Return the (x, y) coordinate for the center point of the cell that contains the specified text.  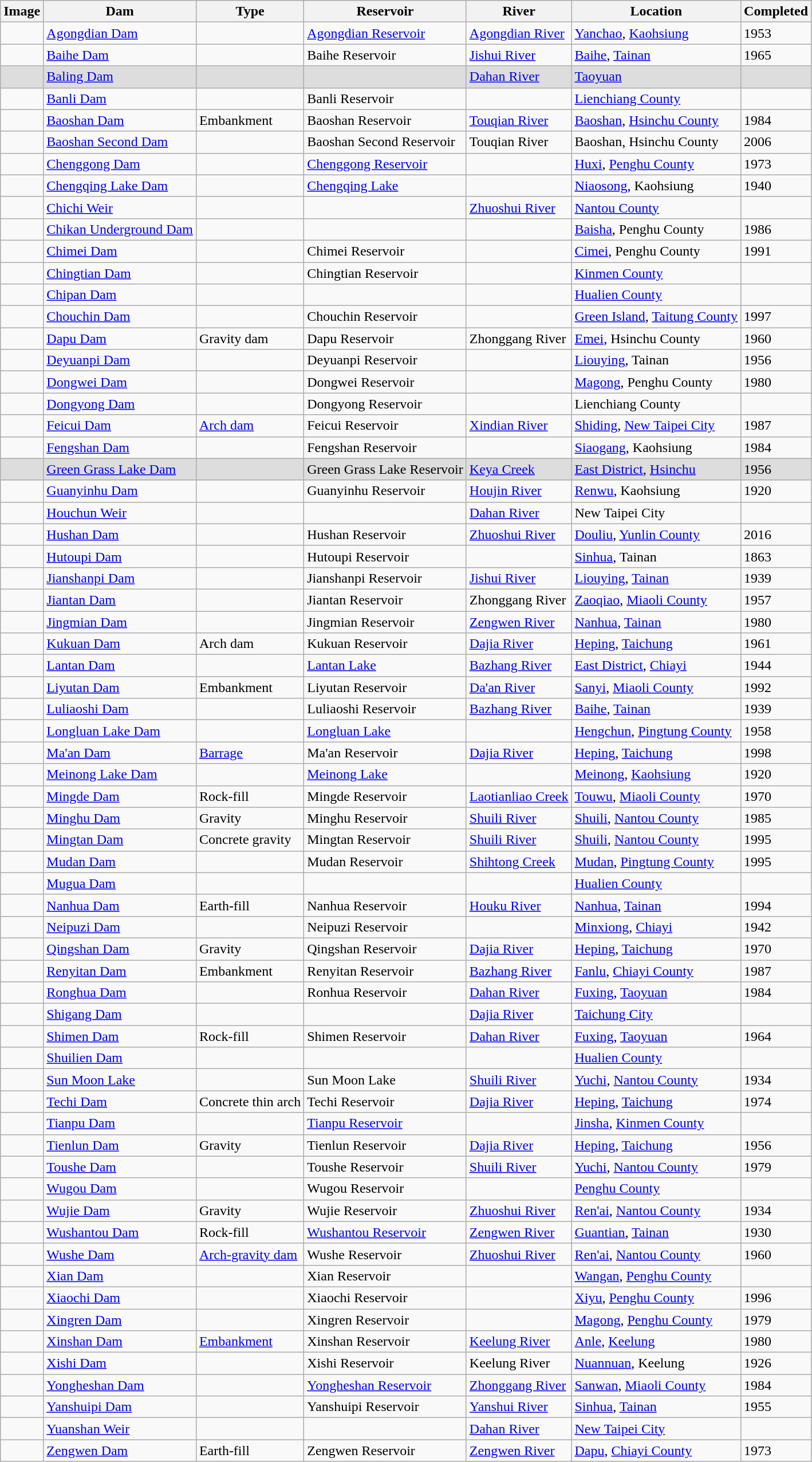
Type (250, 11)
Taichung City (656, 1015)
1863 (776, 556)
Baisha, Penghu County (656, 229)
Banli Dam (120, 99)
Reservoir (385, 11)
1926 (776, 1363)
Ronhua Reservoir (385, 993)
Chouchin Dam (120, 317)
Touwu, Miaoli County (656, 796)
1992 (776, 687)
Minghu Reservoir (385, 818)
1998 (776, 753)
Sanwan, Miaoli County (656, 1385)
Xiaochi Dam (120, 1298)
Mingtan Dam (120, 840)
Chipan Dam (120, 295)
Nanhua Reservoir (385, 905)
Jianshanpi Reservoir (385, 578)
River (519, 11)
Banli Reservoir (385, 99)
Concrete thin arch (250, 1102)
Jingmian Reservoir (385, 622)
Ma'an Dam (120, 753)
Shimen Reservoir (385, 1036)
Xiaochi Reservoir (385, 1298)
1964 (776, 1036)
Xingren Dam (120, 1319)
Guanyinhu Dam (120, 491)
Tianpu Reservoir (385, 1123)
1957 (776, 600)
Green Grass Lake Reservoir (385, 469)
Agongdian Dam (120, 33)
Fanlu, Chiayi County (656, 971)
Niaosong, Kaohsiung (656, 186)
Arch-gravity dam (250, 1254)
Completed (776, 11)
Hengchun, Pingtung County (656, 731)
Houjin River (519, 491)
Hushan Dam (120, 535)
1930 (776, 1232)
Dapu, Chiayi County (656, 1451)
Douliu, Yunlin County (656, 535)
Dam (120, 11)
Siaogang, Kaohsiung (656, 447)
Shimen Dam (120, 1036)
1961 (776, 644)
East District, Hsinchu (656, 469)
Dongwei Reservoir (385, 382)
Wushantou Dam (120, 1232)
Xishi Reservoir (385, 1363)
Techi Dam (120, 1102)
Xindian River (519, 426)
Qingshan Dam (120, 949)
Location (656, 11)
Meinong, Kaohsiung (656, 775)
Green Grass Lake Dam (120, 469)
Longluan Lake Dam (120, 731)
Feicui Dam (120, 426)
Mingde Reservoir (385, 796)
Laotianliao Creek (519, 796)
Tianpu Dam (120, 1123)
1985 (776, 818)
Fengshan Dam (120, 447)
Kukuan Dam (120, 644)
Neipuzi Reservoir (385, 927)
Chimei Dam (120, 251)
Wujie Reservoir (385, 1211)
Dapu Reservoir (385, 339)
Xiyu, Penghu County (656, 1298)
1942 (776, 927)
Renyitan Dam (120, 971)
Mudan, Pingtung County (656, 862)
Xian Reservoir (385, 1276)
2006 (776, 142)
Anle, Keelung (656, 1342)
Kinmen County (656, 273)
1994 (776, 905)
Guantian, Tainan (656, 1232)
Shigang Dam (120, 1015)
Chengqing Lake (385, 186)
Toushe Reservoir (385, 1167)
Shiding, New Taipei City (656, 426)
Chouchin Reservoir (385, 317)
Chengqing Lake Dam (120, 186)
Xishi Dam (120, 1363)
2016 (776, 535)
Guanyinhu Reservoir (385, 491)
Shuilien Dam (120, 1058)
Wugou Reservoir (385, 1189)
Xinshan Dam (120, 1342)
1991 (776, 251)
Tienlun Reservoir (385, 1145)
Sanyi, Miaoli County (656, 687)
Hutoupi Dam (120, 556)
Baihe Reservoir (385, 55)
Mingtan Reservoir (385, 840)
Ronghua Dam (120, 993)
Keya Creek (519, 469)
Renwu, Kaohsiung (656, 491)
1986 (776, 229)
Concrete gravity (250, 840)
Tienlun Dam (120, 1145)
Shihtong Creek (519, 862)
Liyutan Reservoir (385, 687)
Qingshan Reservoir (385, 949)
Luliaoshi Dam (120, 709)
Agongdian River (519, 33)
Feicui Reservoir (385, 426)
Luliaoshi Reservoir (385, 709)
Yongheshan Dam (120, 1385)
Da'an River (519, 687)
Mudan Dam (120, 862)
Cimei, Penghu County (656, 251)
Houku River (519, 905)
Kukuan Reservoir (385, 644)
1974 (776, 1102)
Baoshan Dam (120, 120)
East District, Chiayi (656, 666)
Nanhua Dam (120, 905)
Xingren Reservoir (385, 1319)
Mingde Dam (120, 796)
Jiantan Dam (120, 600)
Yanshuipi Reservoir (385, 1407)
Zengwen Reservoir (385, 1451)
Taoyuan (656, 77)
1997 (776, 317)
Huxi, Penghu County (656, 164)
Ma'an Reservoir (385, 753)
Dapu Dam (120, 339)
Xinshan Reservoir (385, 1342)
Baihe Dam (120, 55)
Baoshan Second Dam (120, 142)
Nuannuan, Keelung (656, 1363)
Minghu Dam (120, 818)
Jingmian Dam (120, 622)
Chingtian Reservoir (385, 273)
Chenggong Reservoir (385, 164)
Hutoupi Reservoir (385, 556)
Gravity dam (250, 339)
Meinong Lake (385, 775)
Barrage (250, 753)
Wangan, Penghu County (656, 1276)
Baoshan Second Reservoir (385, 142)
Yanshuipi Dam (120, 1407)
Techi Reservoir (385, 1102)
Wushe Dam (120, 1254)
Wujie Dam (120, 1211)
1965 (776, 55)
Liyutan Dam (120, 687)
Agongdian Reservoir (385, 33)
Xian Dam (120, 1276)
Dongyong Reservoir (385, 404)
Houchun Weir (120, 513)
Baoshan Reservoir (385, 120)
Mugua Dam (120, 883)
Renyitan Reservoir (385, 971)
Yanshui River (519, 1407)
Jiantan Reservoir (385, 600)
Wushe Reservoir (385, 1254)
Lantan Dam (120, 666)
Green Island, Taitung County (656, 317)
Wugou Dam (120, 1189)
Deyuanpi Dam (120, 360)
Image (22, 11)
Chingtian Dam (120, 273)
Hushan Reservoir (385, 535)
Fengshan Reservoir (385, 447)
Baling Dam (120, 77)
Penghu County (656, 1189)
Chimei Reservoir (385, 251)
Chichi Weir (120, 207)
Toushe Dam (120, 1167)
Yongheshan Reservoir (385, 1385)
1958 (776, 731)
Neipuzi Dam (120, 927)
Wushantou Reservoir (385, 1232)
Jianshanpi Dam (120, 578)
Jinsha, Kinmen County (656, 1123)
Mudan Reservoir (385, 862)
Dongwei Dam (120, 382)
1953 (776, 33)
1940 (776, 186)
Zengwen Dam (120, 1451)
Minxiong, Chiayi (656, 927)
Chikan Underground Dam (120, 229)
Deyuanpi Reservoir (385, 360)
1996 (776, 1298)
Zaoqiao, Miaoli County (656, 600)
Lantan Lake (385, 666)
Longluan Lake (385, 731)
1944 (776, 666)
Dongyong Dam (120, 404)
Yanchao, Kaohsiung (656, 33)
1955 (776, 1407)
Yuanshan Weir (120, 1429)
Emei, Hsinchu County (656, 339)
Meinong Lake Dam (120, 775)
Nantou County (656, 207)
Chenggong Dam (120, 164)
